Return the [X, Y] coordinate for the center point of the cell that contains the specified text.  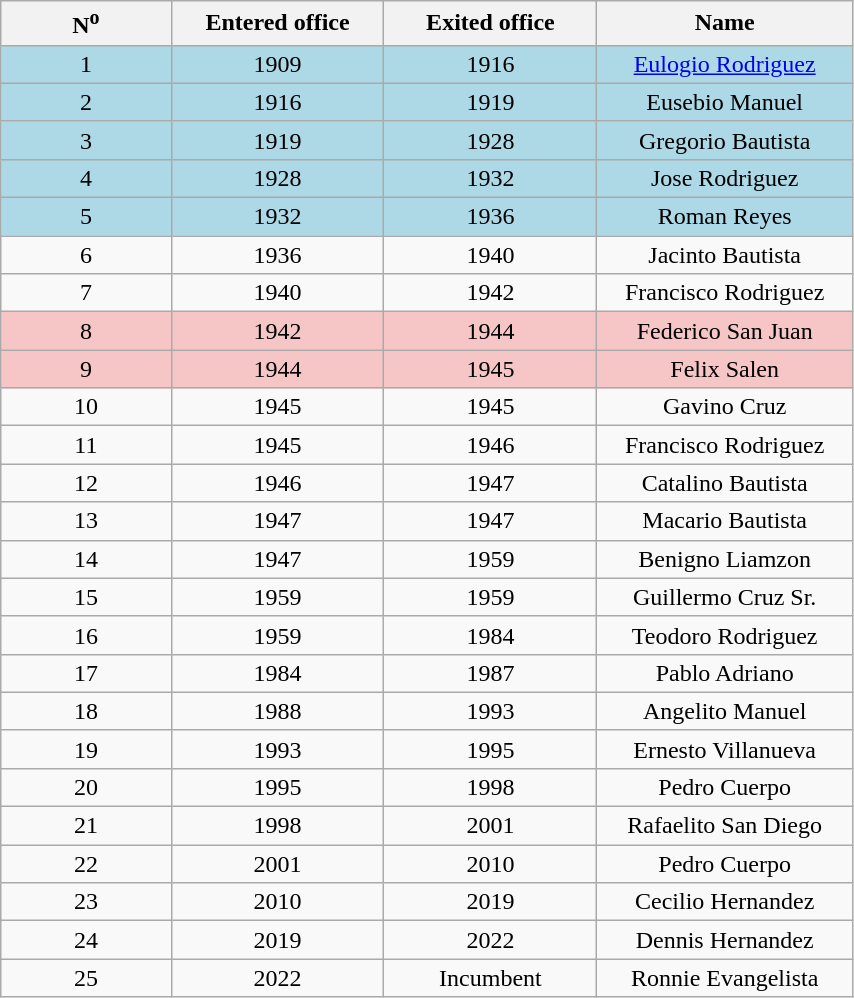
Name [725, 24]
16 [86, 635]
Angelito Manuel [725, 711]
20 [86, 787]
17 [86, 673]
Ronnie Evangelista [725, 978]
1987 [490, 673]
13 [86, 521]
Benigno Liamzon [725, 559]
6 [86, 255]
Teodoro Rodriguez [725, 635]
Cecilio Hernandez [725, 902]
22 [86, 864]
Eulogio Rodriguez [725, 64]
Rafaelito San Diego [725, 826]
4 [86, 178]
5 [86, 217]
Gavino Cruz [725, 407]
Felix Salen [725, 369]
19 [86, 749]
23 [86, 902]
1909 [278, 64]
Roman Reyes [725, 217]
Pablo Adriano [725, 673]
7 [86, 293]
18 [86, 711]
12 [86, 483]
21 [86, 826]
15 [86, 597]
Jacinto Bautista [725, 255]
Ernesto Villanueva [725, 749]
24 [86, 940]
14 [86, 559]
Entered office [278, 24]
3 [86, 140]
10 [86, 407]
Federico San Juan [725, 331]
9 [86, 369]
Jose Rodriguez [725, 178]
Dennis Hernandez [725, 940]
Incumbent [490, 978]
Guillermo Cruz Sr. [725, 597]
8 [86, 331]
1988 [278, 711]
2 [86, 102]
Macario Bautista [725, 521]
Exited office [490, 24]
No [86, 24]
Gregorio Bautista [725, 140]
25 [86, 978]
Catalino Bautista [725, 483]
Eusebio Manuel [725, 102]
11 [86, 445]
1 [86, 64]
